Identify which cell holds the provided text, then report its [x, y] central coordinate. 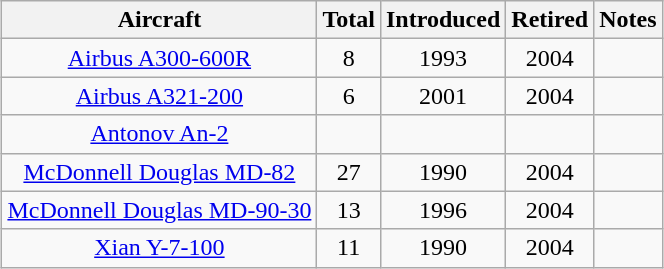
Antonov An-2 [160, 134]
1996 [442, 210]
Introduced [442, 20]
1993 [442, 58]
McDonnell Douglas MD-82 [160, 172]
11 [349, 248]
Airbus A321-200 [160, 96]
13 [349, 210]
2001 [442, 96]
Aircraft [160, 20]
Total [349, 20]
Airbus A300-600R [160, 58]
8 [349, 58]
27 [349, 172]
Retired [550, 20]
McDonnell Douglas MD-90-30 [160, 210]
Notes [628, 20]
6 [349, 96]
Xian Y-7-100 [160, 248]
